Scan for the cell matching the given text and deliver its [X, Y] coordinate at center. 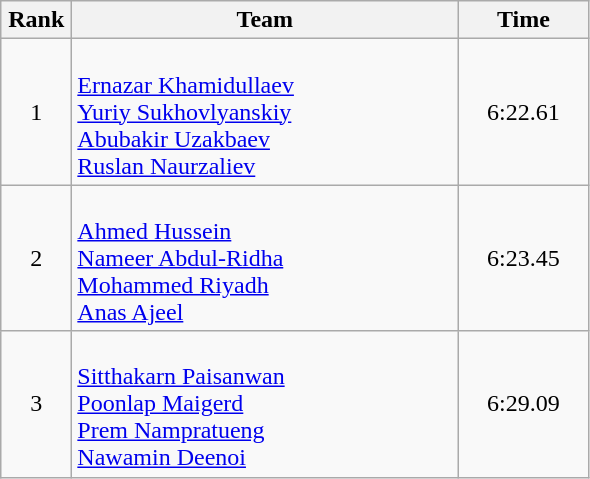
3 [36, 404]
Rank [36, 20]
6:29.09 [524, 404]
6:22.61 [524, 112]
Time [524, 20]
Ernazar KhamidullaevYuriy SukhovlyanskiyAbubakir UzakbaevRuslan Naurzaliev [265, 112]
1 [36, 112]
6:23.45 [524, 258]
Team [265, 20]
2 [36, 258]
Ahmed HusseinNameer Abdul-RidhaMohammed RiyadhAnas Ajeel [265, 258]
Sitthakarn PaisanwanPoonlap MaigerdPrem NampratuengNawamin Deenoi [265, 404]
